Output the [X, Y] coordinate of the center of the cell containing the given text.  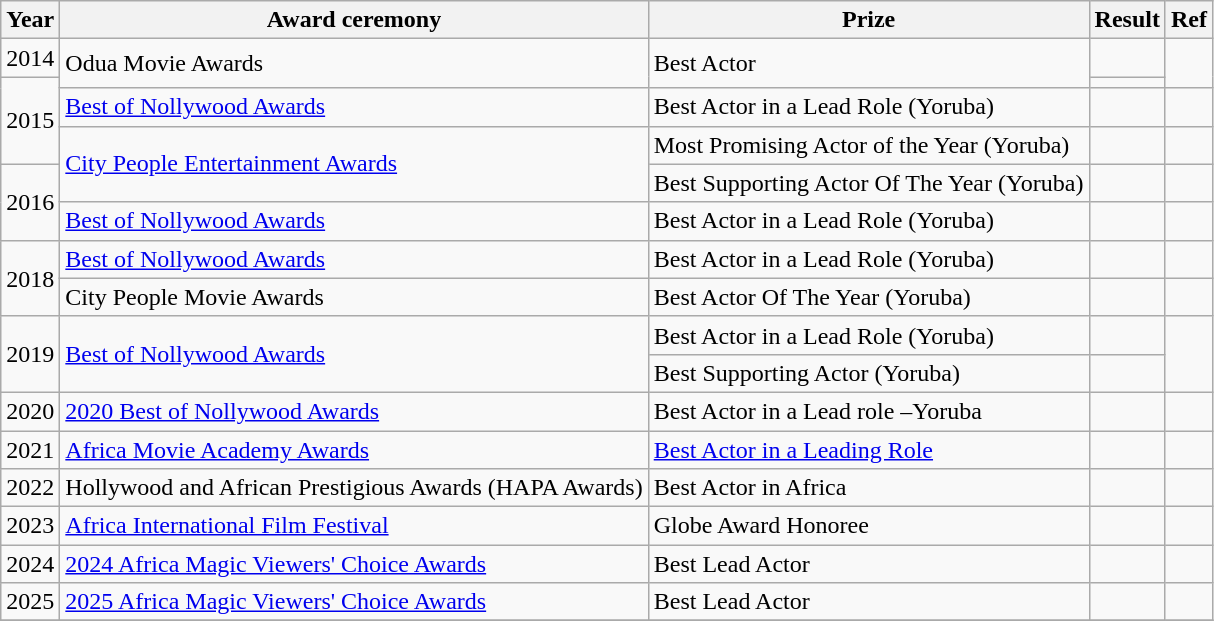
City People Movie Awards [354, 297]
2020 Best of Nollywood Awards [354, 411]
Award ceremony [354, 20]
Best Actor Of The Year (Yoruba) [868, 297]
2025 [30, 602]
2022 [30, 488]
Hollywood and African Prestigious Awards (HAPA Awards) [354, 488]
Africa International Film Festival [354, 526]
2019 [30, 354]
Result [1127, 20]
2024 Africa Magic Viewers' Choice Awards [354, 564]
2025 Africa Magic Viewers' Choice Awards [354, 602]
2021 [30, 449]
Odua Movie Awards [354, 64]
Most Promising Actor of the Year (Yoruba) [868, 145]
2014 [30, 58]
Globe Award Honoree [868, 526]
Best Supporting Actor (Yoruba) [868, 373]
2023 [30, 526]
City People Entertainment Awards [354, 164]
Africa Movie Academy Awards [354, 449]
Best Actor in a Leading Role [868, 449]
Best Actor in Africa [868, 488]
2018 [30, 278]
Ref [1188, 20]
Best Supporting Actor Of The Year (Yoruba) [868, 183]
Year [30, 20]
Best Actor in a Lead role –Yoruba [868, 411]
Best Actor [868, 64]
2020 [30, 411]
Prize [868, 20]
2016 [30, 202]
2015 [30, 120]
2024 [30, 564]
